Find where the given text appears and provide that cell's center as (X, Y) coordinate. 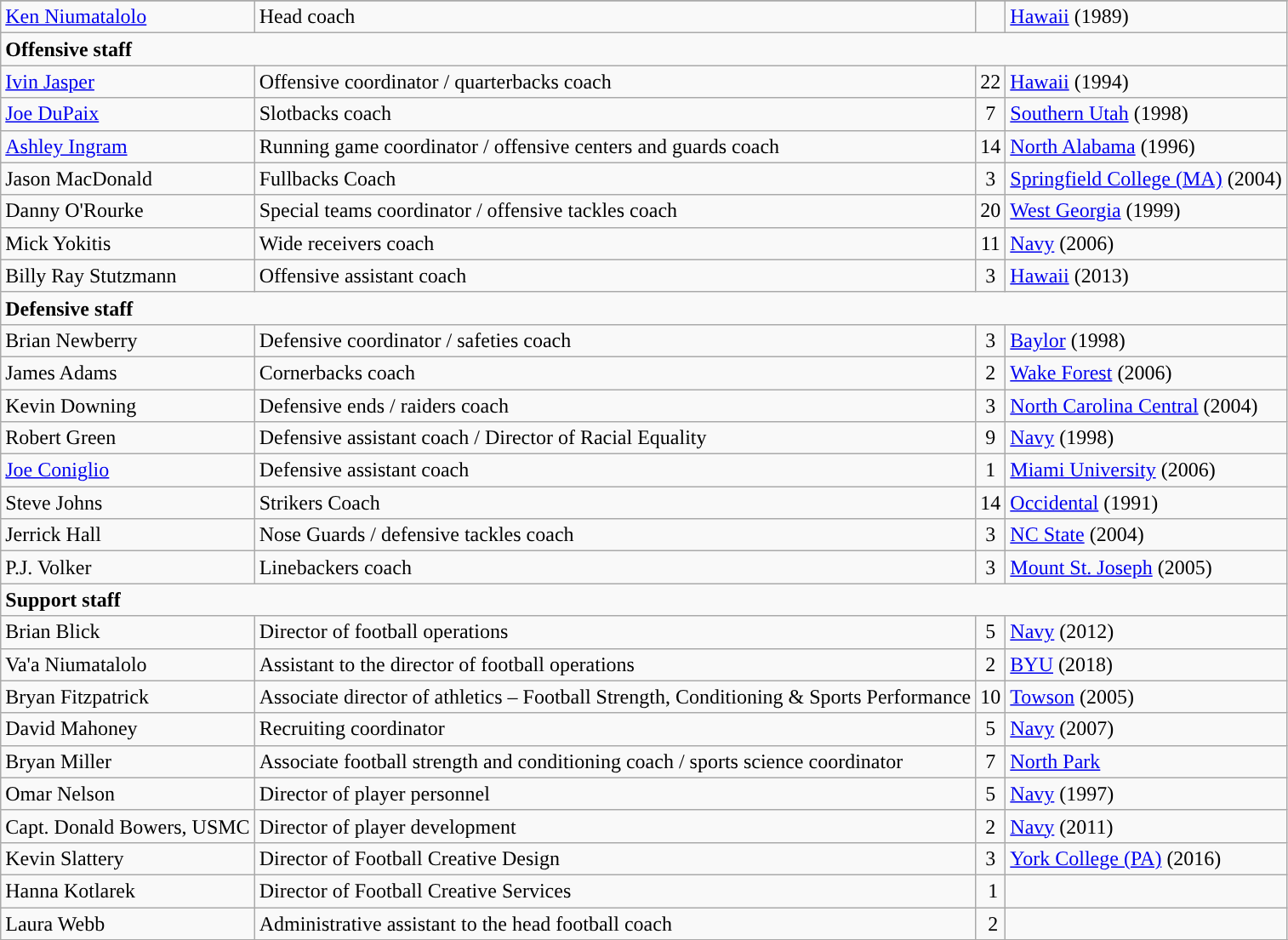
NC State (2004) (1146, 535)
22 (990, 82)
Director of player development (615, 826)
11 (990, 243)
Mount St. Joseph (2005) (1146, 567)
Defensive assistant coach / Director of Racial Equality (615, 438)
Offensive staff (643, 49)
Southern Utah (1998) (1146, 114)
Linebackers coach (615, 567)
Navy (2012) (1146, 632)
Nose Guards / defensive tackles coach (615, 535)
Springfield College (MA) (2004) (1146, 179)
Brian Newberry (128, 340)
Miami University (2006) (1146, 470)
Wake Forest (2006) (1146, 373)
Head coach (615, 17)
Support staff (643, 600)
Special teams coordinator / offensive tackles coach (615, 211)
Hawaii (1994) (1146, 82)
Joe DuPaix (128, 114)
Robert Green (128, 438)
Ashley Ingram (128, 146)
Jason MacDonald (128, 179)
BYU (2018) (1146, 664)
Steve Johns (128, 503)
Navy (2007) (1146, 729)
Joe Coniglio (128, 470)
10 (990, 697)
Director of player personnel (615, 794)
Administrative assistant to the head football coach (615, 923)
Billy Ray Stutzmann (128, 276)
Director of football operations (615, 632)
Danny O'Rourke (128, 211)
Associate director of athletics – Football Strength, Conditioning & Sports Performance (615, 697)
Navy (1998) (1146, 438)
Fullbacks Coach (615, 179)
Kevin Slattery (128, 858)
Occidental (1991) (1146, 503)
James Adams (128, 373)
Towson (2005) (1146, 697)
West Georgia (1999) (1146, 211)
Baylor (1998) (1146, 340)
North Alabama (1996) (1146, 146)
Offensive coordinator / quarterbacks coach (615, 82)
Navy (1997) (1146, 794)
York College (PA) (2016) (1146, 858)
Defensive assistant coach (615, 470)
Kevin Downing (128, 406)
Offensive assistant coach (615, 276)
Hawaii (2013) (1146, 276)
Associate football strength and conditioning coach / sports science coordinator (615, 761)
Defensive ends / raiders coach (615, 406)
20 (990, 211)
Mick Yokitis (128, 243)
P.J. Volker (128, 567)
Navy (2006) (1146, 243)
Director of Football Creative Services (615, 891)
Brian Blick (128, 632)
Navy (2011) (1146, 826)
Cornerbacks coach (615, 373)
Strikers Coach (615, 503)
Va'a Niumatalolo (128, 664)
North Park (1146, 761)
Ken Niumatalolo (128, 17)
Defensive coordinator / safeties coach (615, 340)
Jerrick Hall (128, 535)
Omar Nelson (128, 794)
North Carolina Central (2004) (1146, 406)
Wide receivers coach (615, 243)
Ivin Jasper (128, 82)
Assistant to the director of football operations (615, 664)
Hawaii (1989) (1146, 17)
Capt. Donald Bowers, USMC (128, 826)
9 (990, 438)
Bryan Fitzpatrick (128, 697)
Defensive staff (643, 308)
Running game coordinator / offensive centers and guards coach (615, 146)
Bryan Miller (128, 761)
Laura Webb (128, 923)
Hanna Kotlarek (128, 891)
Slotbacks coach (615, 114)
Recruiting coordinator (615, 729)
David Mahoney (128, 729)
Director of Football Creative Design (615, 858)
